For the text-containing cell, return its midpoint in [x, y] coordinate format. 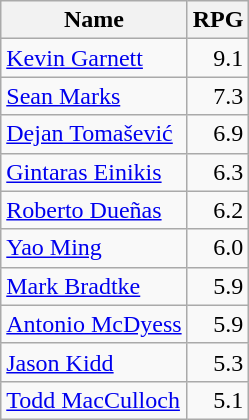
9.1 [218, 58]
Name [94, 20]
Antonio McDyess [94, 324]
5.1 [218, 400]
5.3 [218, 362]
Roberto Dueñas [94, 210]
7.3 [218, 96]
Mark Bradtke [94, 286]
Gintaras Einikis [94, 172]
RPG [218, 20]
Dejan Tomašević [94, 134]
Yao Ming [94, 248]
6.0 [218, 248]
6.2 [218, 210]
Sean Marks [94, 96]
Jason Kidd [94, 362]
6.3 [218, 172]
6.9 [218, 134]
Kevin Garnett [94, 58]
Todd MacCulloch [94, 400]
